Search for the cell housing the specified text and yield its [x, y] center coordinate. 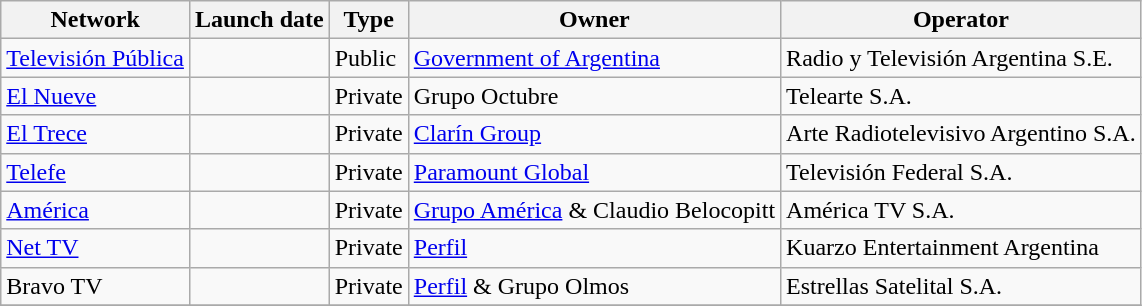
Owner [594, 20]
Network [96, 20]
Grupo América & Claudio Belocopitt [594, 210]
Paramount Global [594, 172]
Telearte S.A. [962, 96]
Kuarzo Entertainment Argentina [962, 248]
Type [368, 20]
Telefe [96, 172]
Televisión Federal S.A. [962, 172]
Public [368, 58]
Grupo Octubre [594, 96]
Government of Argentina [594, 58]
Perfil [594, 248]
América TV S.A. [962, 210]
Operator [962, 20]
Arte Radiotelevisivo Argentino S.A. [962, 134]
Radio y Televisión Argentina S.E. [962, 58]
Estrellas Satelital S.A. [962, 286]
América [96, 210]
El Nueve [96, 96]
Clarín Group [594, 134]
Bravo TV [96, 286]
El Trece [96, 134]
Televisión Pública [96, 58]
Launch date [259, 20]
Perfil & Grupo Olmos [594, 286]
Net TV [96, 248]
